Locate the cell with the specified text and output its (X, Y) center coordinate. 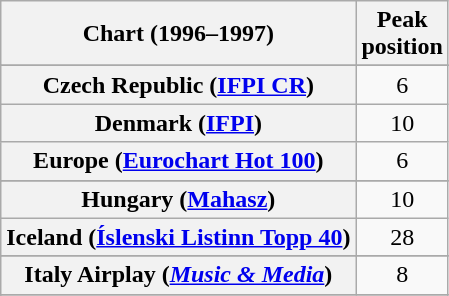
Chart (1996–1997) (178, 34)
Peakposition (402, 34)
Hungary (Mahasz) (178, 199)
Europe (Eurochart Hot 100) (178, 161)
Italy Airplay (Music & Media) (178, 275)
Iceland (Íslenski Listinn Topp 40) (178, 237)
8 (402, 275)
Czech Republic (IFPI CR) (178, 85)
Denmark (IFPI) (178, 123)
28 (402, 237)
